From the cell containing the given text, extract its center point as [X, Y] coordinate. 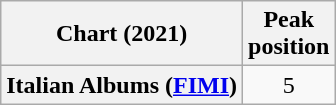
5 [289, 85]
Peakposition [289, 34]
Italian Albums (FIMI) [122, 85]
Chart (2021) [122, 34]
